Determine the (x, y) coordinate at the center of the cell enclosing the given text.  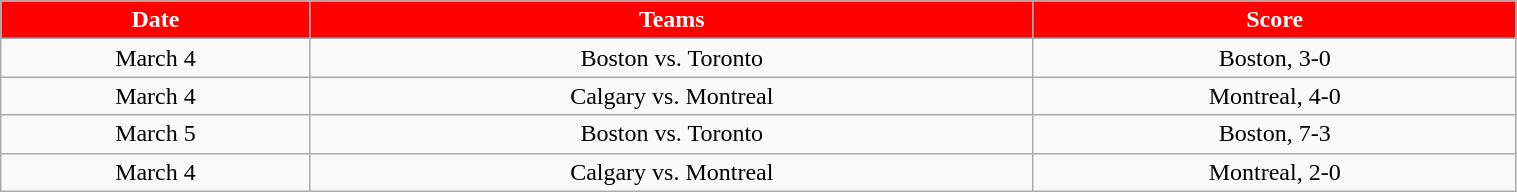
Boston, 3-0 (1274, 58)
Boston, 7-3 (1274, 134)
Montreal, 4-0 (1274, 96)
Score (1274, 20)
March 5 (156, 134)
Teams (672, 20)
Montreal, 2-0 (1274, 172)
Date (156, 20)
